Pinpoint the cell where the given text exists, returning its [X, Y] midpoint coordinate. 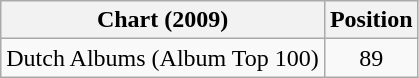
Position [371, 20]
89 [371, 58]
Dutch Albums (Album Top 100) [163, 58]
Chart (2009) [163, 20]
